From the cell containing the given text, extract its center point as [x, y] coordinate. 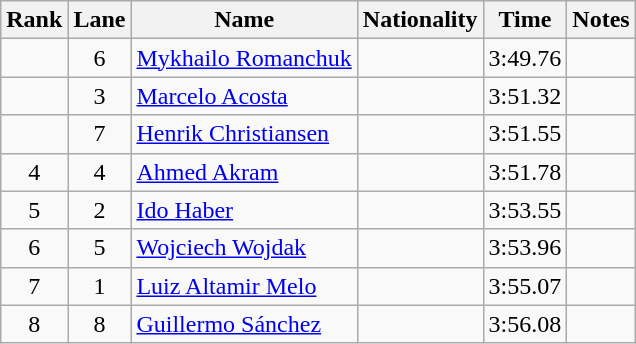
Guillermo Sánchez [244, 324]
Rank [34, 20]
3:55.07 [525, 286]
2 [100, 210]
Henrik Christiansen [244, 134]
3:51.78 [525, 172]
Wojciech Wojdak [244, 248]
3:51.32 [525, 96]
3 [100, 96]
3:53.96 [525, 248]
Name [244, 20]
3:56.08 [525, 324]
Luiz Altamir Melo [244, 286]
Ahmed Akram [244, 172]
1 [100, 286]
Lane [100, 20]
Mykhailo Romanchuk [244, 58]
3:53.55 [525, 210]
Ido Haber [244, 210]
3:51.55 [525, 134]
Notes [601, 20]
Nationality [420, 20]
Marcelo Acosta [244, 96]
3:49.76 [525, 58]
Time [525, 20]
